Return (x, y) of the center of cell containing provided text 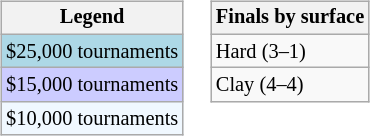
Finals by surface (290, 18)
$25,000 tournaments (92, 51)
$15,000 tournaments (92, 85)
Legend (92, 18)
$10,000 tournaments (92, 119)
Hard (3–1) (290, 51)
Clay (4–4) (290, 85)
